Provide the [X, Y] coordinate of the cell's center where the given text is located.  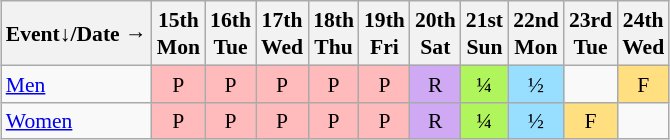
21stSun [484, 33]
18thThu [334, 33]
16thTue [230, 33]
22ndMon [536, 33]
24thWed [643, 33]
23rdTue [590, 33]
Event↓/Date → [76, 33]
15thMon [178, 33]
Men [76, 84]
20thSat [436, 33]
Women [76, 120]
17thWed [282, 33]
19thFri [384, 33]
